Detect which cell encompasses the target text, then output its (X, Y) center coordinate. 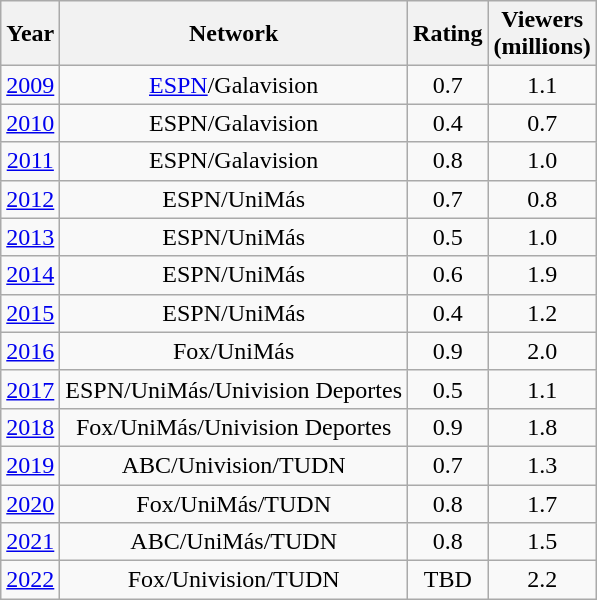
Fox/UniMás (234, 351)
2011 (30, 161)
2015 (30, 313)
Fox/Univision/TUDN (234, 580)
Fox/UniMás/TUDN (234, 503)
1.9 (542, 275)
1.8 (542, 427)
1.2 (542, 313)
Year (30, 34)
ESPN/UniMás/Univision Deportes (234, 389)
2010 (30, 123)
2016 (30, 351)
2012 (30, 199)
ABC/Univision/TUDN (234, 465)
ABC/UniMás/TUDN (234, 542)
2013 (30, 237)
Viewers (millions) (542, 34)
1.3 (542, 465)
2022 (30, 580)
Network (234, 34)
2.2 (542, 580)
2017 (30, 389)
2019 (30, 465)
2014 (30, 275)
1.7 (542, 503)
Rating (448, 34)
1.5 (542, 542)
0.6 (448, 275)
2.0 (542, 351)
2020 (30, 503)
TBD (448, 580)
2021 (30, 542)
2009 (30, 85)
Fox/UniMás/Univision Deportes (234, 427)
2018 (30, 427)
